Determine the (X, Y) coordinate at the center of the cell enclosing the given text.  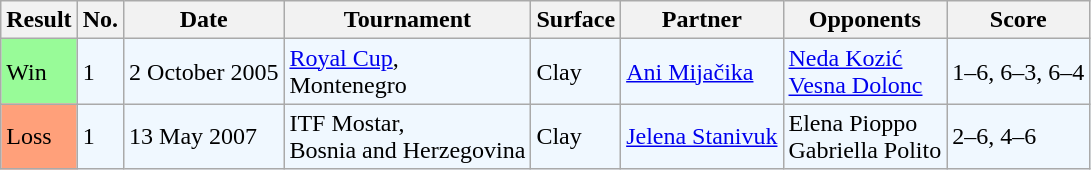
Score (1018, 20)
Partner (702, 20)
Opponents (865, 20)
Result (39, 20)
Win (39, 72)
13 May 2007 (204, 136)
Surface (576, 20)
Date (204, 20)
Jelena Stanivuk (702, 136)
Elena Pioppo Gabriella Polito (865, 136)
Tournament (408, 20)
No. (100, 20)
2 October 2005 (204, 72)
Royal Cup, Montenegro (408, 72)
ITF Mostar, Bosnia and Herzegovina (408, 136)
2–6, 4–6 (1018, 136)
Ani Mijačika (702, 72)
Neda Kozić Vesna Dolonc (865, 72)
1–6, 6–3, 6–4 (1018, 72)
Loss (39, 136)
